Return the [X, Y] coordinate for the center point of the cell that contains the specified text.  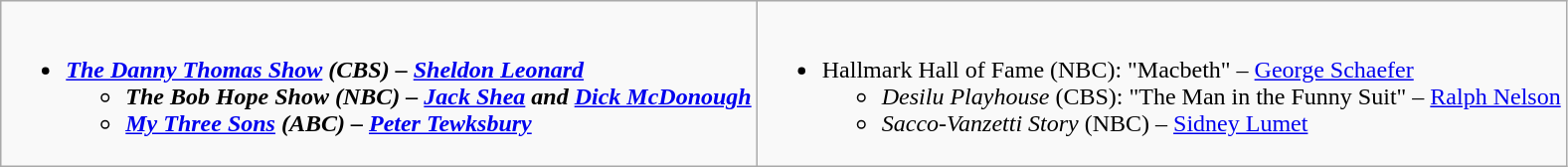
The Danny Thomas Show (CBS) – Sheldon LeonardThe Bob Hope Show (NBC) – Jack Shea and Dick McDonoughMy Three Sons (ABC) – Peter Tewksbury [379, 83]
